Identify which cell holds the provided text, then report its [x, y] central coordinate. 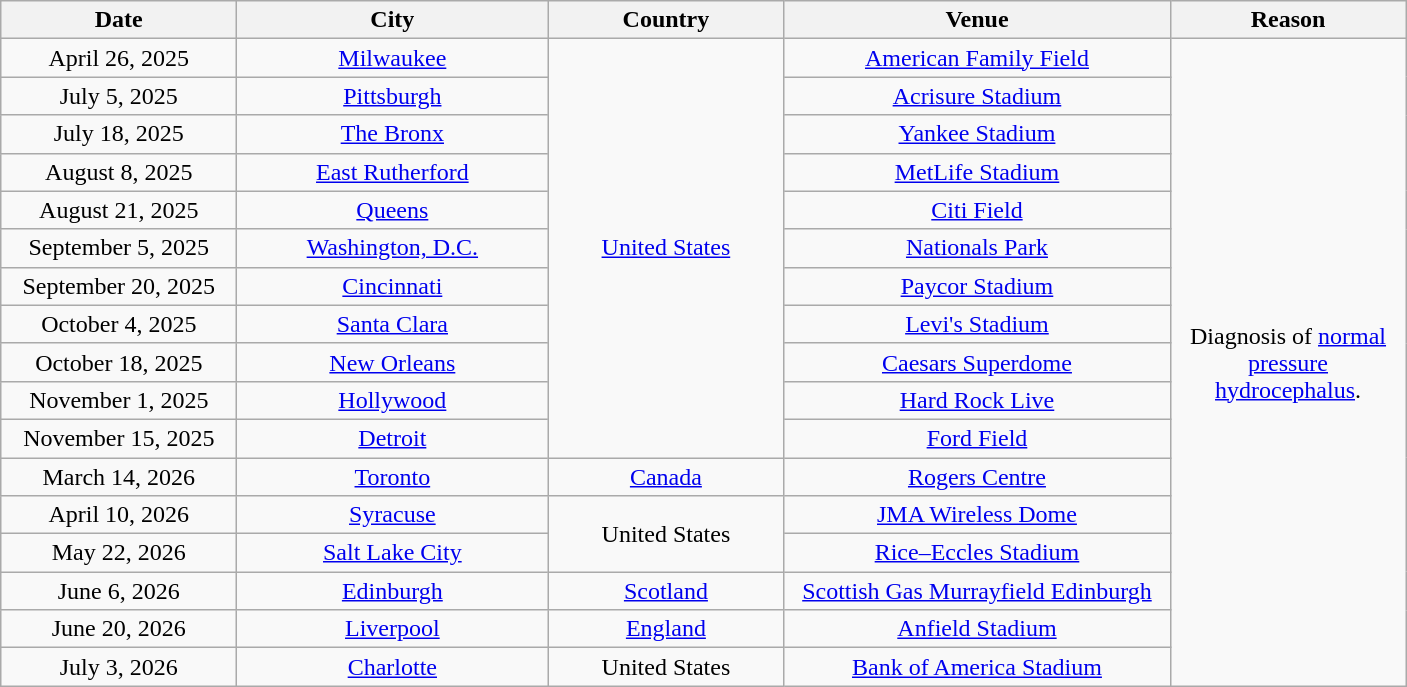
American Family Field [977, 58]
June 6, 2026 [119, 591]
Nationals Park [977, 248]
England [666, 629]
Caesars Superdome [977, 362]
May 22, 2026 [119, 553]
Liverpool [392, 629]
Paycor Stadium [977, 286]
Edinburgh [392, 591]
April 26, 2025 [119, 58]
JMA Wireless Dome [977, 515]
September 20, 2025 [119, 286]
Detroit [392, 438]
Ford Field [977, 438]
Country [666, 20]
Bank of America Stadium [977, 667]
Pittsburgh [392, 96]
City [392, 20]
July 18, 2025 [119, 134]
Santa Clara [392, 324]
Charlotte [392, 667]
Scottish Gas Murrayfield Edinburgh [977, 591]
Hollywood [392, 400]
Salt Lake City [392, 553]
Levi's Stadium [977, 324]
September 5, 2025 [119, 248]
Queens [392, 210]
New Orleans [392, 362]
Venue [977, 20]
November 15, 2025 [119, 438]
August 21, 2025 [119, 210]
East Rutherford [392, 172]
October 18, 2025 [119, 362]
Washington, D.C. [392, 248]
June 20, 2026 [119, 629]
MetLife Stadium [977, 172]
October 4, 2025 [119, 324]
April 10, 2026 [119, 515]
Reason [1288, 20]
Toronto [392, 477]
July 3, 2026 [119, 667]
Milwaukee [392, 58]
Date [119, 20]
Anfield Stadium [977, 629]
Hard Rock Live [977, 400]
Rice–Eccles Stadium [977, 553]
Rogers Centre [977, 477]
August 8, 2025 [119, 172]
The Bronx [392, 134]
November 1, 2025 [119, 400]
Citi Field [977, 210]
Canada [666, 477]
March 14, 2026 [119, 477]
Acrisure Stadium [977, 96]
Scotland [666, 591]
Diagnosis of normal pressure hydrocephalus. [1288, 362]
Syracuse [392, 515]
July 5, 2025 [119, 96]
Yankee Stadium [977, 134]
Cincinnati [392, 286]
